Locate the cell with the specified text and output its [X, Y] center coordinate. 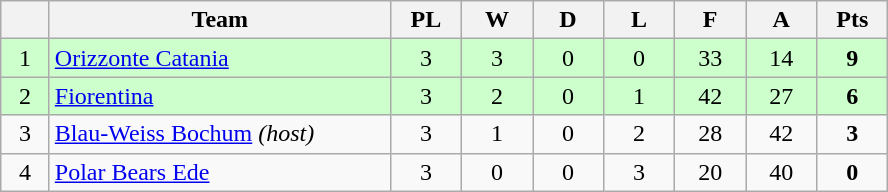
A [782, 20]
Polar Bears Ede [220, 172]
14 [782, 58]
Fiorentina [220, 96]
W [496, 20]
F [710, 20]
PL [426, 20]
4 [26, 172]
Orizzonte Catania [220, 58]
40 [782, 172]
L [640, 20]
Blau-Weiss Bochum (host) [220, 134]
Pts [852, 20]
6 [852, 96]
28 [710, 134]
20 [710, 172]
Team [220, 20]
33 [710, 58]
27 [782, 96]
9 [852, 58]
D [568, 20]
